For the text-containing cell, return its midpoint in (x, y) coordinate format. 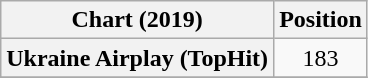
Ukraine Airplay (TopHit) (138, 58)
183 (321, 58)
Position (321, 20)
Chart (2019) (138, 20)
